For the text-containing cell, return its midpoint in (X, Y) coordinate format. 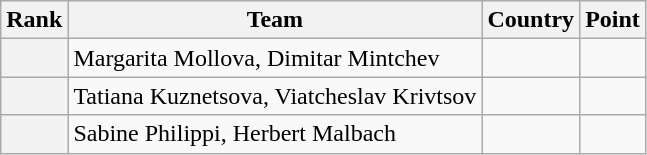
Country (531, 20)
Margarita Mollova, Dimitar Mintchev (275, 58)
Point (613, 20)
Team (275, 20)
Tatiana Kuznetsova, Viatcheslav Krivtsov (275, 96)
Sabine Philippi, Herbert Malbach (275, 134)
Rank (34, 20)
